Locate the cell with the specified text and output its [X, Y] center coordinate. 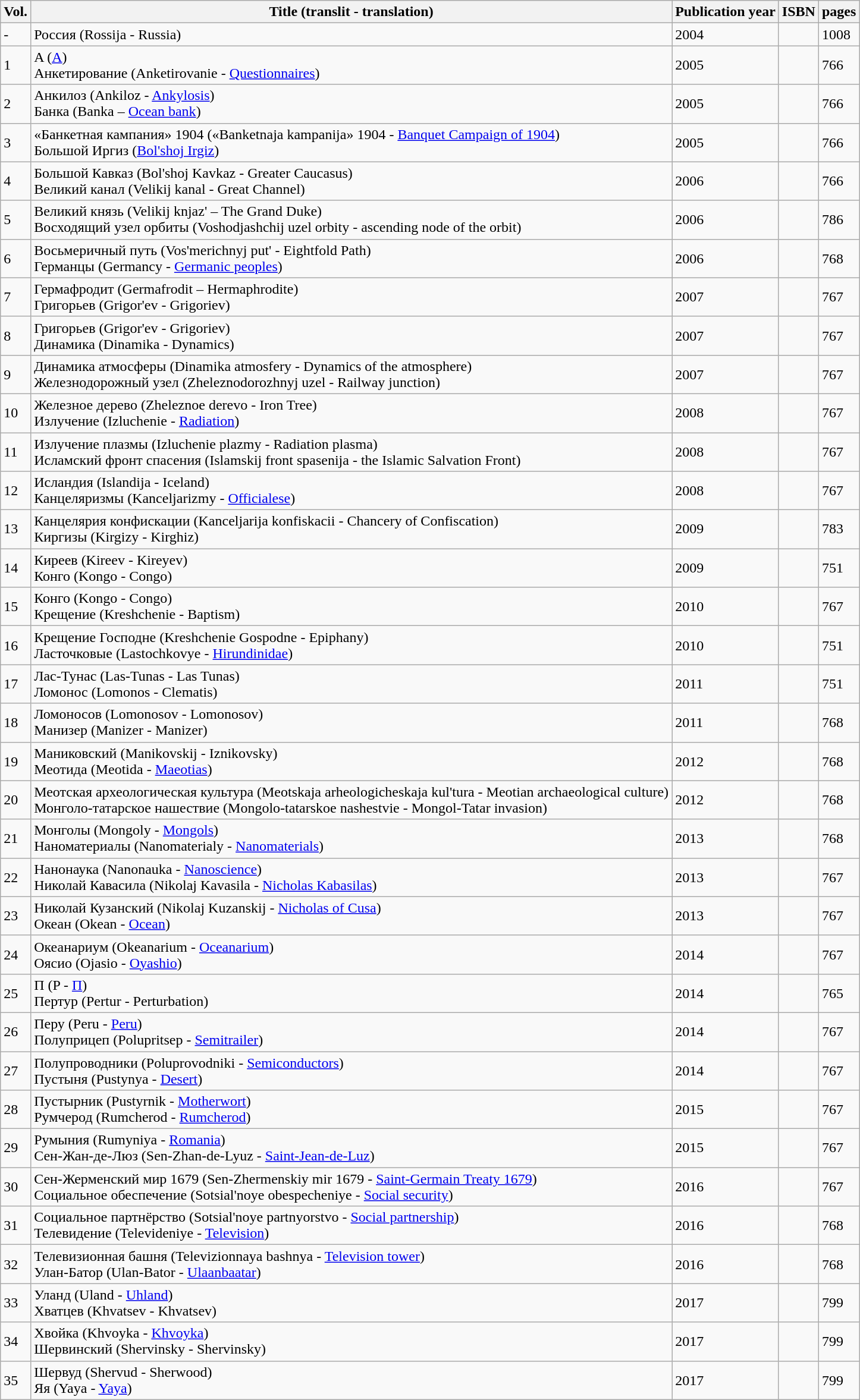
Николай Кузанский (Nikolaj Kuzanskij - Nicholas of Cusa) Океан (Okean - Ocean) [351, 915]
21 [15, 838]
765 [839, 993]
34 [15, 1341]
18 [15, 723]
30 [15, 1187]
33 [15, 1303]
П (P - П) Пертур (Pertur - Perturbation) [351, 993]
25 [15, 993]
Хвойка (Khvoyka - Khvoyka) Шервинский (Shervinsky - Shervinsky) [351, 1341]
Vol. [15, 12]
19 [15, 761]
Уланд (Uland - Uhland) Хватцев (Khvatsev - Khvatsev) [351, 1303]
Сен-Жерменский мир 1679 (Sen-Zhermenskiy mir 1679 - Saint-Germain Treaty 1679) Социальное обеспечение (Sotsial'noye obespecheniye - Social security) [351, 1187]
10 [15, 413]
Шервуд (Shervud - Sherwood) Яя (Yaya - Yaya) [351, 1380]
Конго (Kongo - Congo) Крещение (Kreshchenie - Baptism) [351, 606]
Излучение плазмы (Izluchenie plazmy - Radiation plasma) Исламский фронт спасения (Islamskij front spasenija - the Islamic Salvation Front) [351, 452]
9 [15, 375]
Великий князь (Velikij knjaz' – The Grand Duke) Восходящий узел орбиты (Voshodjashchij uzel orbity - ascending node of the orbit) [351, 220]
17 [15, 684]
Лас-Тунас (Las-Tunas - Las Tunas) Ломонос (Lomonos - Clematis) [351, 684]
786 [839, 220]
Океанариум (Okeanarium - Oceanarium) Оясио (Ojasio - Oyashio) [351, 955]
Нанонаука (Nanonauka - Nanoscience) Николай Кавасила (Nikolaj Kavasila - Nicholas Kabasilas) [351, 877]
Гермафродит (Germafrodit – Hermaphrodite) Григорьев (Grigor'ev - Grigoriev) [351, 297]
14 [15, 568]
35 [15, 1380]
Пустырник (Pustyrnik - Motherwort) Румчерод (Rumcherod - Rumcherod) [351, 1109]
8 [15, 335]
Publication year [726, 12]
Румыния (Rumyniya - Romania) Сен-Жан-де-Люз (Sen-Zhan-de-Lyuz - Saint-Jean-de-Luz) [351, 1149]
16 [15, 646]
29 [15, 1149]
Канцелярия конфискации (Kanceljarija konfiskacii - Chancery of Confiscation) Киргизы (Kirgizy - Kirghiz) [351, 529]
27 [15, 1070]
20 [15, 800]
Крещение Господне (Kreshchenie Gospodne - Epiphany) Ласточковые (Lastochkovye - Hirundinidae) [351, 646]
- [15, 34]
1 [15, 65]
6 [15, 258]
Киреев (Kireev - Kireyev) Конго (Kongo - Congo) [351, 568]
Григорьев (Grigor'ev - Grigoriev) Динамика (Dinamika - Dynamics) [351, 335]
4 [15, 181]
Маниковский (Manikovskij - Iznikovsky) Меотида (Meotida - Maeotias) [351, 761]
ISBN [798, 12]
1008 [839, 34]
24 [15, 955]
Полупроводники (Poluprovodniki - Semiconductors) Пустыня (Pustynya - Desert) [351, 1070]
15 [15, 606]
A (A) Анкетирование (Anketirovanie - Questionnaires) [351, 65]
12 [15, 491]
Россия (Rossija - Russia) [351, 34]
Монголы (Mongoly - Mongols) Наноматериалы (Nanomaterialy - Nanomaterials) [351, 838]
23 [15, 915]
26 [15, 1032]
2 [15, 103]
«Банкетная кампания» 1904 («Banketnaja kampanija» 1904 - Banquet Campaign of 1904) Большой Иргиз (Bol'shoj Irgiz) [351, 143]
Исландия (Islandija - Iceland) Канцеляризмы (Kanceljarizmy - Officialese) [351, 491]
11 [15, 452]
3 [15, 143]
2004 [726, 34]
Анкилоз (Ankiloz - Ankylosis) Банка (Banka – Ocean bank) [351, 103]
Социальное партнёрство (Sotsial'noye partnyorstvo - Social partnership) Телевидение (Televideniye - Television) [351, 1226]
28 [15, 1109]
5 [15, 220]
Перу (Peru - Peru) Полуприцеп (Polupritsep - Semitrailer) [351, 1032]
pages [839, 12]
Большой Кавказ (Bol'shoj Kavkaz - Greater Caucasus) Великий канал (Velikij kanal - Great Channel) [351, 181]
13 [15, 529]
Телевизионная башня (Televizionnaya bashnya - Television tower) Улан-Батор (Ulan-Bator - Ulaanbaatar) [351, 1264]
31 [15, 1226]
Железное дерево (Zheleznoe derevo - Iron Tree) Излучение (Izluchenie - Radiation) [351, 413]
7 [15, 297]
Динамика атмосферы (Dinamika atmosfery - Dynamics of the atmosphere) Железнодорожный узел (Zheleznodorozhnyj uzel - Railway junction) [351, 375]
22 [15, 877]
Title (translit - translation) [351, 12]
32 [15, 1264]
Ломоносов (Lomonosov - Lomonosov) Манизер (Manizer - Manizer) [351, 723]
Восьмеричный путь (Vos'merichnyj put' - Eightfold Path) Германцы (Germancy - Germanic peoples) [351, 258]
783 [839, 529]
